Output the (x, y) coordinate of the center of the cell containing the given text.  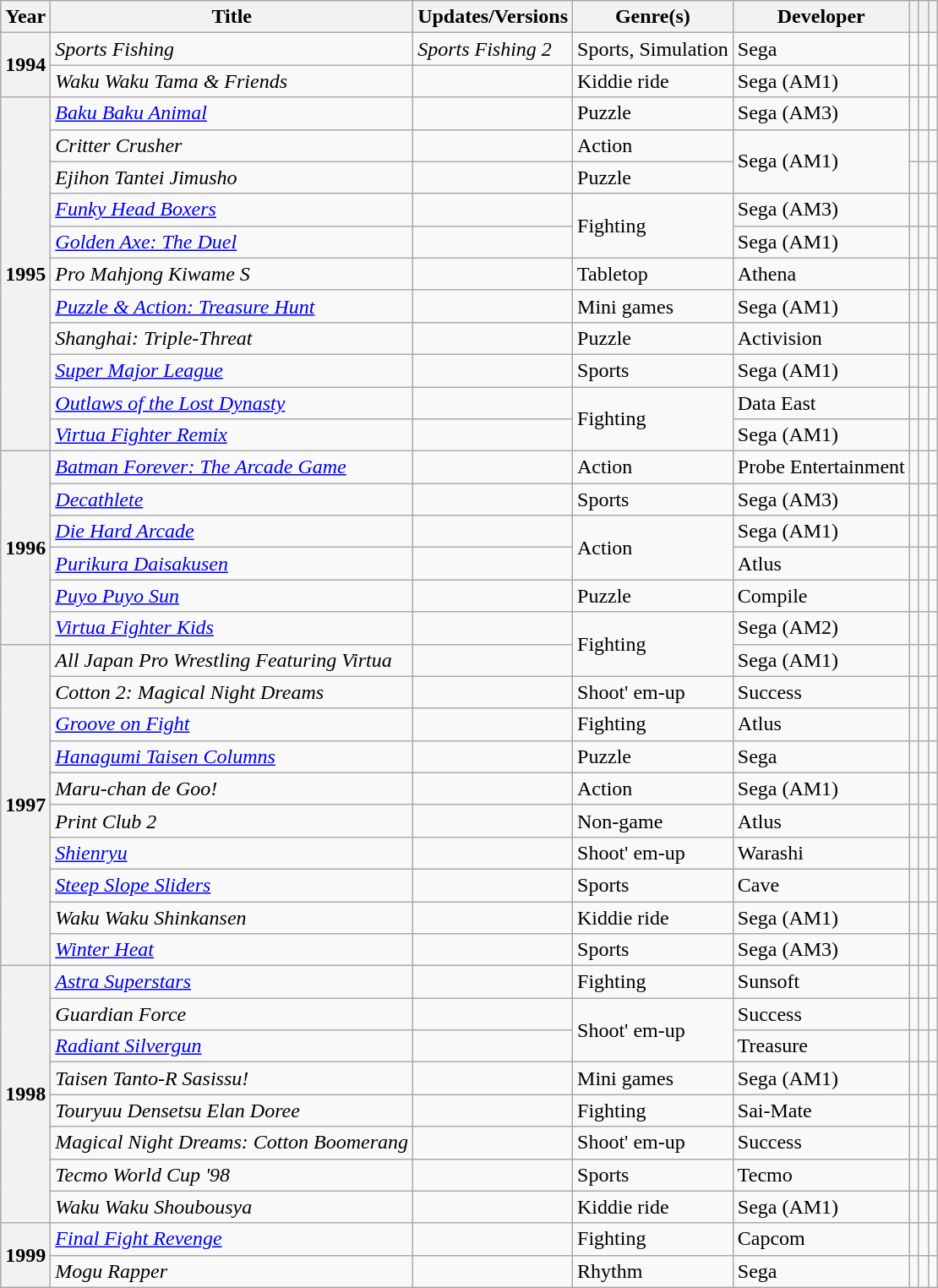
Data East (821, 403)
Sunsoft (821, 982)
Non-game (653, 821)
Sega (AM2) (821, 628)
Sports Fishing (232, 49)
Maru-chan de Goo! (232, 789)
1997 (25, 805)
Mogu Rapper (232, 1271)
Activision (821, 338)
Winter Heat (232, 950)
Shienryu (232, 853)
Final Fight Revenge (232, 1239)
Genre(s) (653, 17)
Virtua Fighter Kids (232, 628)
1996 (25, 548)
Hanagumi Taisen Columns (232, 756)
Magical Night Dreams: Cotton Boomerang (232, 1143)
Year (25, 17)
Super Major League (232, 370)
Groove on Fight (232, 724)
Waku Waku Shoubousya (232, 1207)
Steep Slope Sliders (232, 885)
Batman Forever: The Arcade Game (232, 467)
Tecmo World Cup '98 (232, 1175)
Shanghai: Triple-Threat (232, 338)
Capcom (821, 1239)
Title (232, 17)
Outlaws of the Lost Dynasty (232, 403)
Radiant Silvergun (232, 1046)
Die Hard Arcade (232, 532)
Puyo Puyo Sun (232, 596)
Guardian Force (232, 1014)
Puzzle & Action: Treasure Hunt (232, 306)
Sports Fishing 2 (494, 49)
Cave (821, 885)
Treasure (821, 1046)
1998 (25, 1094)
Ejihon Tantei Jimusho (232, 177)
Pro Mahjong Kiwame S (232, 274)
Funky Head Boxers (232, 210)
Updates/Versions (494, 17)
Cotton 2: Magical Night Dreams (232, 692)
Sai-Mate (821, 1111)
Virtua Fighter Remix (232, 435)
Baku Baku Animal (232, 113)
1994 (25, 65)
Taisen Tanto-R Sasissu! (232, 1078)
Warashi (821, 853)
Decathlete (232, 499)
Compile (821, 596)
1995 (25, 274)
Critter Crusher (232, 145)
All Japan Pro Wrestling Featuring Virtua (232, 660)
Tabletop (653, 274)
Touryuu Densetsu Elan Doree (232, 1111)
Purikura Daisakusen (232, 564)
Print Club 2 (232, 821)
Tecmo (821, 1175)
Sports, Simulation (653, 49)
Developer (821, 17)
Probe Entertainment (821, 467)
Athena (821, 274)
1999 (25, 1255)
Golden Axe: The Duel (232, 242)
Astra Superstars (232, 982)
Waku Waku Tama & Friends (232, 81)
Waku Waku Shinkansen (232, 917)
Rhythm (653, 1271)
